Find where the given text appears and provide that cell's center as [x, y] coordinate. 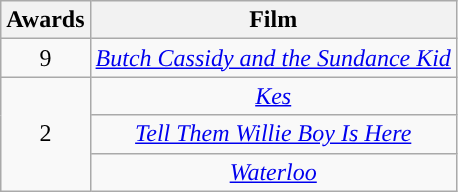
Butch Cassidy and the Sundance Kid [273, 58]
Tell Them Willie Boy Is Here [273, 134]
Film [273, 20]
2 [46, 134]
9 [46, 58]
Waterloo [273, 172]
Awards [46, 20]
Kes [273, 96]
